From the cell containing the given text, extract its center point as [X, Y] coordinate. 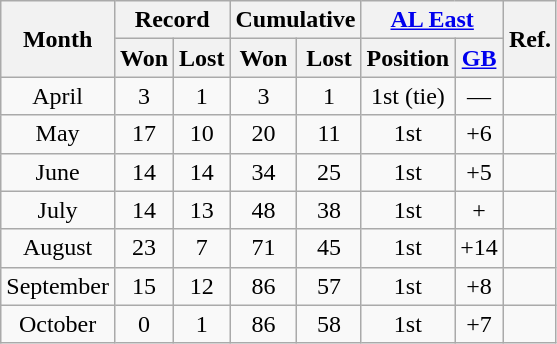
1st (tie) [408, 96]
23 [144, 248]
38 [329, 210]
13 [202, 210]
34 [264, 172]
48 [264, 210]
Record [172, 20]
Month [58, 39]
20 [264, 134]
October [58, 324]
April [58, 96]
+7 [480, 324]
+8 [480, 286]
71 [264, 248]
17 [144, 134]
7 [202, 248]
12 [202, 286]
10 [202, 134]
September [58, 286]
July [58, 210]
15 [144, 286]
+6 [480, 134]
0 [144, 324]
August [58, 248]
Ref. [530, 39]
GB [480, 58]
+14 [480, 248]
AL East [432, 20]
+ [480, 210]
+5 [480, 172]
June [58, 172]
25 [329, 172]
Position [408, 58]
57 [329, 286]
May [58, 134]
45 [329, 248]
Cumulative [296, 20]
11 [329, 134]
58 [329, 324]
— [480, 96]
